Find where the given text appears and provide that cell's center as [x, y] coordinate. 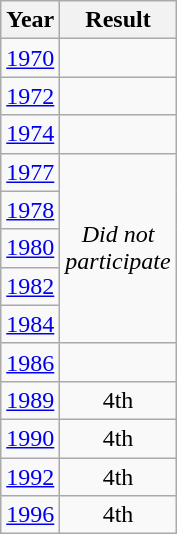
1972 [30, 96]
1984 [30, 324]
Did notparticipate [118, 248]
1970 [30, 58]
1974 [30, 134]
1990 [30, 438]
1986 [30, 362]
1980 [30, 248]
1982 [30, 286]
Result [118, 20]
Year [30, 20]
1996 [30, 515]
1978 [30, 210]
1992 [30, 477]
1989 [30, 400]
1977 [30, 172]
